Scan for the cell matching the given text and deliver its (x, y) coordinate at center. 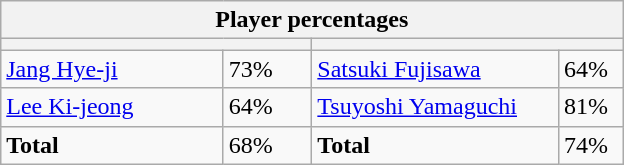
Jang Hye-ji (112, 69)
68% (268, 145)
73% (268, 69)
81% (590, 107)
Lee Ki-jeong (112, 107)
Player percentages (312, 20)
Tsuyoshi Yamaguchi (436, 107)
Satsuki Fujisawa (436, 69)
74% (590, 145)
